Pinpoint the cell where the given text exists, returning its [X, Y] midpoint coordinate. 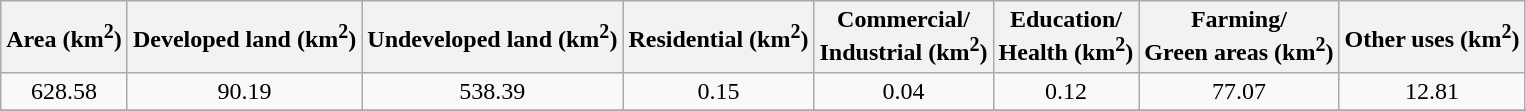
Other uses (km2) [1432, 37]
90.19 [244, 91]
Education/ Health (km2) [1066, 37]
0.12 [1066, 91]
Commercial/ Industrial (km2) [904, 37]
Undeveloped land (km2) [492, 37]
77.07 [1239, 91]
538.39 [492, 91]
12.81 [1432, 91]
Area (km2) [64, 37]
Farming/ Green areas (km2) [1239, 37]
0.04 [904, 91]
Developed land (km2) [244, 37]
Residential (km2) [718, 37]
0.15 [718, 91]
628.58 [64, 91]
